Scan for the cell matching the given text and deliver its [X, Y] coordinate at center. 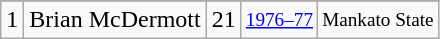
1 [12, 20]
Mankato State [378, 20]
21 [224, 20]
Brian McDermott [115, 20]
1976–77 [279, 20]
